Scan for the cell matching the given text and deliver its (x, y) coordinate at center. 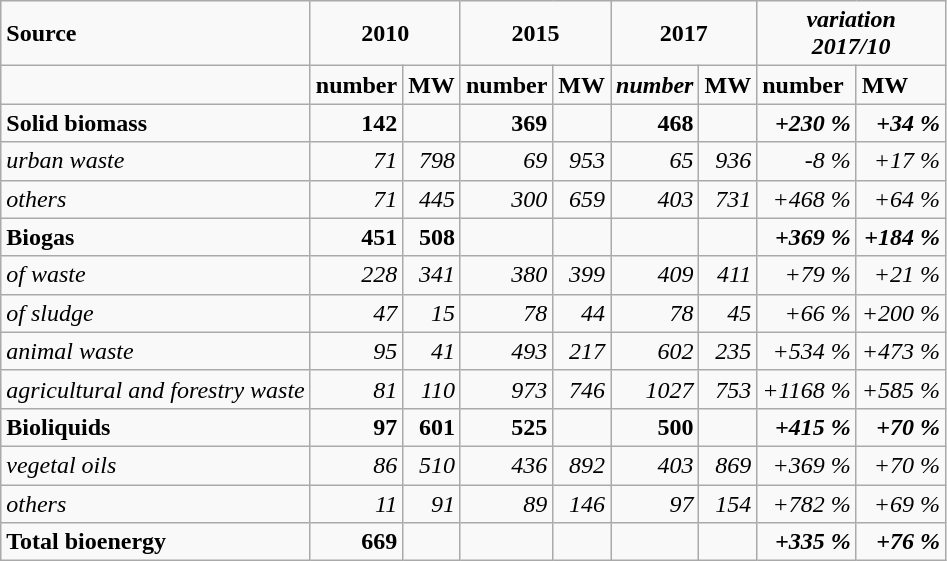
+17 % (900, 161)
+335 % (806, 542)
217 (582, 351)
variation2017/10 (852, 34)
300 (506, 199)
+534 % (806, 351)
+585 % (900, 389)
+79 % (806, 275)
41 (432, 351)
228 (356, 275)
601 (432, 427)
411 (728, 275)
+230 % (806, 123)
369 (506, 123)
380 (506, 275)
235 (728, 351)
953 (582, 161)
2010 (385, 34)
602 (655, 351)
+76 % (900, 542)
+21 % (900, 275)
95 (356, 351)
+415 % (806, 427)
+184 % (900, 237)
+200 % (900, 313)
798 (432, 161)
142 (356, 123)
91 (432, 503)
Solid biomass (156, 123)
468 (655, 123)
Total bioenergy (156, 542)
892 (582, 465)
936 (728, 161)
+66 % (806, 313)
69 (506, 161)
753 (728, 389)
+69 % (900, 503)
445 (432, 199)
525 (506, 427)
65 (655, 161)
+64 % (900, 199)
15 (432, 313)
669 (356, 542)
+1168 % (806, 389)
+468 % (806, 199)
436 (506, 465)
110 (432, 389)
+34 % (900, 123)
45 (728, 313)
agricultural and forestry waste (156, 389)
vegetal oils (156, 465)
44 (582, 313)
399 (582, 275)
500 (655, 427)
341 (432, 275)
508 (432, 237)
47 (356, 313)
731 (728, 199)
Source (156, 34)
659 (582, 199)
2017 (684, 34)
-8 % (806, 161)
510 (432, 465)
86 (356, 465)
89 (506, 503)
81 (356, 389)
11 (356, 503)
Bioliquids (156, 427)
493 (506, 351)
146 (582, 503)
2015 (535, 34)
of sludge (156, 313)
Biogas (156, 237)
869 (728, 465)
urban waste (156, 161)
409 (655, 275)
of waste (156, 275)
+782 % (806, 503)
451 (356, 237)
1027 (655, 389)
+473 % (900, 351)
animal waste (156, 351)
746 (582, 389)
973 (506, 389)
154 (728, 503)
